Determine the [x, y] coordinate at the center of the cell enclosing the given text.  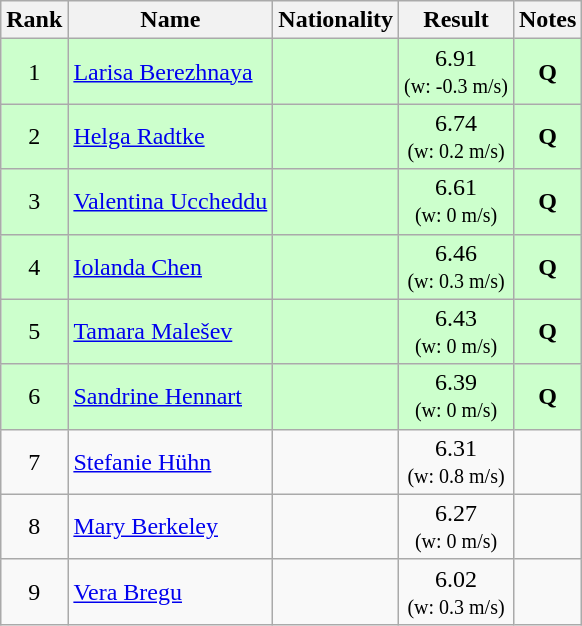
Helga Radtke [170, 136]
Stefanie Hühn [170, 462]
1 [34, 72]
6.61(w: 0 m/s) [456, 202]
Sandrine Hennart [170, 396]
Valentina Uccheddu [170, 202]
Vera Bregu [170, 592]
6.91(w: -0.3 m/s) [456, 72]
Mary Berkeley [170, 526]
6.74(w: 0.2 m/s) [456, 136]
Rank [34, 20]
Tamara Malešev [170, 332]
7 [34, 462]
2 [34, 136]
6.27(w: 0 m/s) [456, 526]
6.46(w: 0.3 m/s) [456, 266]
Name [170, 20]
Larisa Berezhnaya [170, 72]
Notes [547, 20]
6.43(w: 0 m/s) [456, 332]
Nationality [336, 20]
6 [34, 396]
6.31(w: 0.8 m/s) [456, 462]
9 [34, 592]
Iolanda Chen [170, 266]
4 [34, 266]
6.39(w: 0 m/s) [456, 396]
Result [456, 20]
8 [34, 526]
3 [34, 202]
5 [34, 332]
6.02(w: 0.3 m/s) [456, 592]
